From the cell containing the given text, extract its center point as (x, y) coordinate. 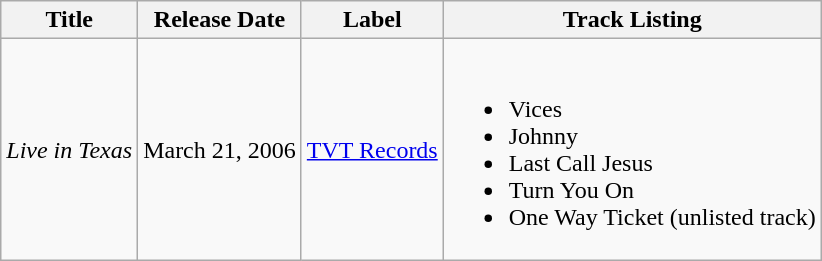
TVT Records (372, 150)
Release Date (220, 20)
Live in Texas (70, 150)
Title (70, 20)
VicesJohnnyLast Call JesusTurn You OnOne Way Ticket (unlisted track) (632, 150)
March 21, 2006 (220, 150)
Track Listing (632, 20)
Label (372, 20)
